For the text-containing cell, return its midpoint in [X, Y] coordinate format. 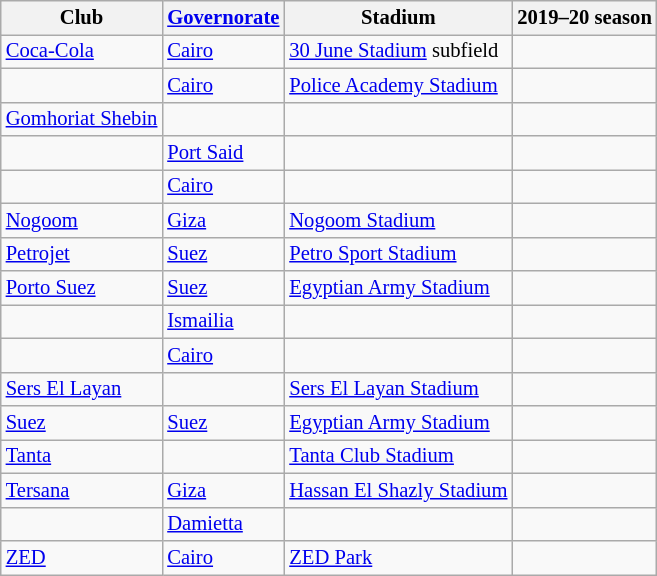
Port Said [223, 153]
Tanta Club Stadium [398, 456]
ZED [82, 557]
Governorate [223, 17]
Gomhoriat Shebin [82, 119]
Porto Suez [82, 287]
30 June Stadium subfield [398, 51]
Damietta [223, 524]
Sers El Layan [82, 389]
Petro Sport Stadium [398, 254]
Coca-Cola [82, 51]
Tanta [82, 456]
Hassan El Shazly Stadium [398, 490]
Stadium [398, 17]
Sers El Layan Stadium [398, 389]
Nogoom Stadium [398, 220]
Ismailia [223, 321]
2019–20 season [584, 17]
Nogoom [82, 220]
ZED Park [398, 557]
Tersana [82, 490]
Club [82, 17]
Petrojet [82, 254]
Police Academy Stadium [398, 85]
